Scan for the cell matching the given text and deliver its [x, y] coordinate at center. 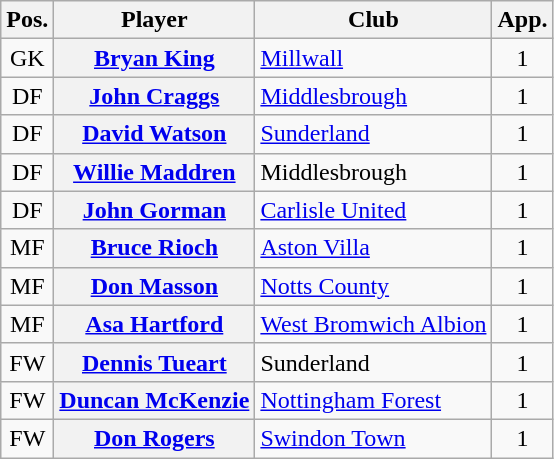
West Bromwich Albion [374, 324]
Swindon Town [374, 438]
Bruce Rioch [154, 248]
Aston Villa [374, 248]
Duncan McKenzie [154, 400]
Don Rogers [154, 438]
GK [28, 58]
Bryan King [154, 58]
Carlisle United [374, 210]
Pos. [28, 20]
David Watson [154, 134]
Notts County [374, 286]
Willie Maddren [154, 172]
Don Masson [154, 286]
John Gorman [154, 210]
Dennis Tueart [154, 362]
Millwall [374, 58]
Nottingham Forest [374, 400]
Asa Hartford [154, 324]
Club [374, 20]
John Craggs [154, 96]
App. [522, 20]
Player [154, 20]
